Capture the cell that displays the provided text and extract its (X, Y) central coordinate. 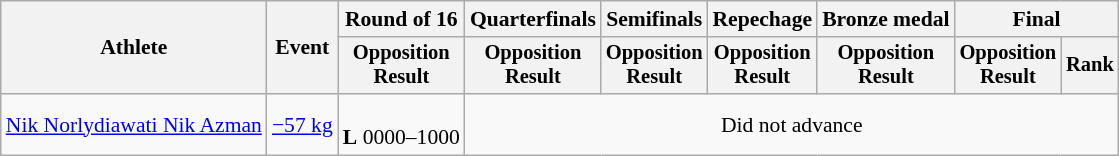
Repechage (762, 19)
−57 kg (302, 124)
Nik Norlydiawati Nik Azman (134, 124)
Event (302, 48)
Did not advance (792, 124)
L 0000–1000 (402, 124)
Bronze medal (886, 19)
Athlete (134, 48)
Rank (1090, 66)
Semifinals (654, 19)
Final (1037, 19)
Quarterfinals (533, 19)
Round of 16 (402, 19)
